Scan for the cell matching the given text and deliver its [x, y] coordinate at center. 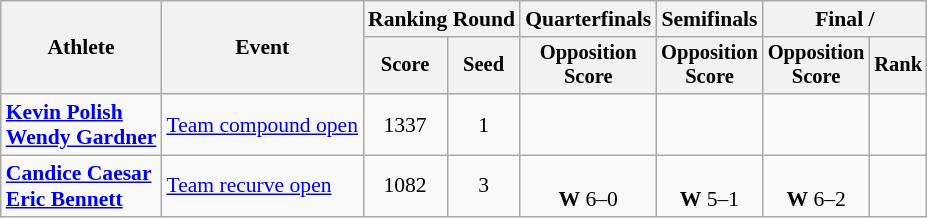
Semifinals [710, 19]
Score [405, 66]
3 [484, 186]
W 6–0 [588, 186]
Candice CaesarEric Bennett [82, 186]
W 6–2 [816, 186]
Quarterfinals [588, 19]
1082 [405, 186]
Rank [898, 66]
Seed [484, 66]
1337 [405, 124]
Team recurve open [262, 186]
Athlete [82, 48]
Kevin PolishWendy Gardner [82, 124]
Ranking Round [442, 19]
Event [262, 48]
1 [484, 124]
W 5–1 [710, 186]
Team compound open [262, 124]
Final / [845, 19]
